Output the (x, y) coordinate of the center of the cell containing the given text.  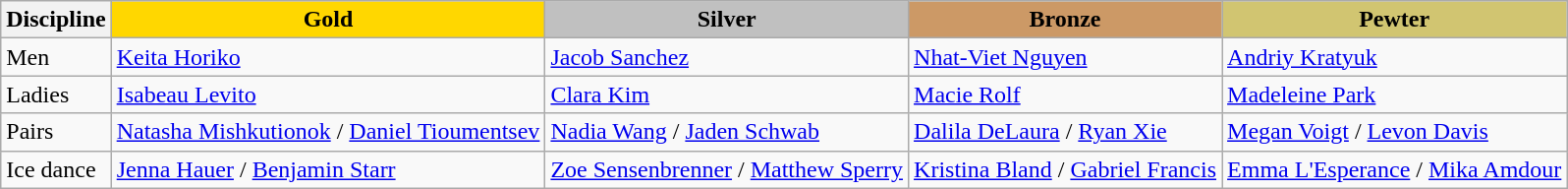
Isabeau Levito (328, 94)
Silver (727, 20)
Ice dance (56, 169)
Nadia Wang / Jaden Schwab (727, 132)
Madeleine Park (1395, 94)
Andriy Kratyuk (1395, 57)
Pewter (1395, 20)
Macie Rolf (1065, 94)
Clara Kim (727, 94)
Jacob Sanchez (727, 57)
Dalila DeLaura / Ryan Xie (1065, 132)
Megan Voigt / Levon Davis (1395, 132)
Nhat-Viet Nguyen (1065, 57)
Emma L'Esperance / Mika Amdour (1395, 169)
Zoe Sensenbrenner / Matthew Sperry (727, 169)
Kristina Bland / Gabriel Francis (1065, 169)
Ladies (56, 94)
Pairs (56, 132)
Natasha Mishkutionok / Daniel Tioumentsev (328, 132)
Gold (328, 20)
Bronze (1065, 20)
Keita Horiko (328, 57)
Discipline (56, 20)
Men (56, 57)
Jenna Hauer / Benjamin Starr (328, 169)
